From the cell containing the given text, extract its center point as [x, y] coordinate. 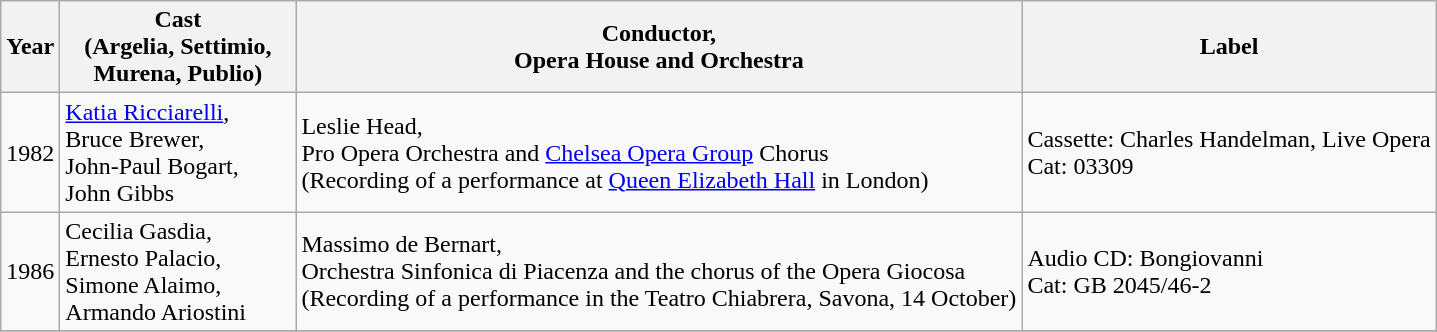
Leslie Head,Pro Opera Orchestra and Chelsea Opera Group Chorus(Recording of a performance at Queen Elizabeth Hall in London) [659, 152]
Katia Ricciarelli,Bruce Brewer,John-Paul Bogart,John Gibbs [178, 152]
Audio CD: BongiovanniCat: GB 2045/46-2 [1229, 272]
Year [30, 47]
Label [1229, 47]
Conductor,Opera House and Orchestra [659, 47]
Cassette: Charles Handelman, Live OperaCat: 03309 [1229, 152]
1986 [30, 272]
Cast (Argelia, Settimio, Murena, Publio) [178, 47]
1982 [30, 152]
Cecilia Gasdia,Ernesto Palacio,Simone Alaimo,Armando Ariostini [178, 272]
